For the text-containing cell, return its midpoint in (x, y) coordinate format. 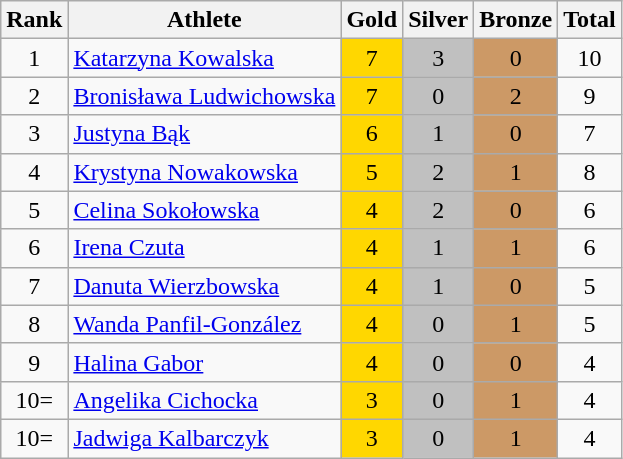
Gold (372, 20)
Irena Czuta (204, 248)
Athlete (204, 20)
Halina Gabor (204, 362)
Silver (438, 20)
Danuta Wierzbowska (204, 286)
Total (590, 20)
Bronze (516, 20)
Bronisława Ludwichowska (204, 96)
Wanda Panfil-González (204, 324)
Krystyna Nowakowska (204, 172)
Celina Sokołowska (204, 210)
Justyna Bąk (204, 134)
10 (590, 58)
Jadwiga Kalbarczyk (204, 438)
Angelika Cichocka (204, 400)
Katarzyna Kowalska (204, 58)
Rank (34, 20)
